Return [x, y] of the center of cell containing provided text 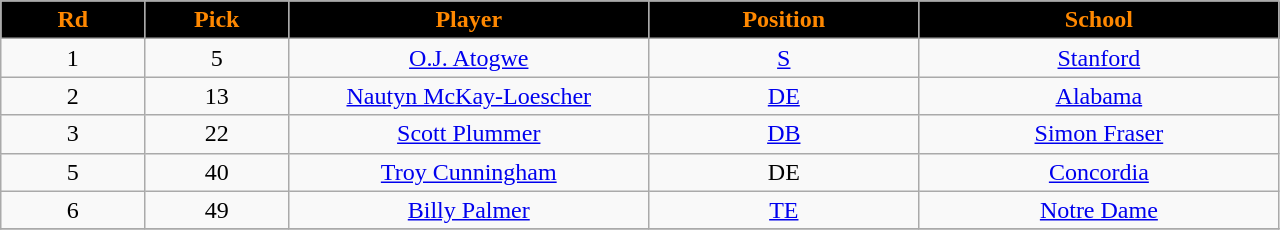
6 [73, 210]
13 [217, 96]
Concordia [1099, 172]
DB [784, 134]
22 [217, 134]
Scott Plummer [469, 134]
Nautyn McKay-Loescher [469, 96]
Stanford [1099, 58]
O.J. Atogwe [469, 58]
Simon Fraser [1099, 134]
Troy Cunningham [469, 172]
Billy Palmer [469, 210]
40 [217, 172]
2 [73, 96]
Notre Dame [1099, 210]
School [1099, 20]
Pick [217, 20]
1 [73, 58]
S [784, 58]
TE [784, 210]
Position [784, 20]
Player [469, 20]
Rd [73, 20]
3 [73, 134]
49 [217, 210]
Alabama [1099, 96]
